Locate the cell with the specified text and output its (X, Y) center coordinate. 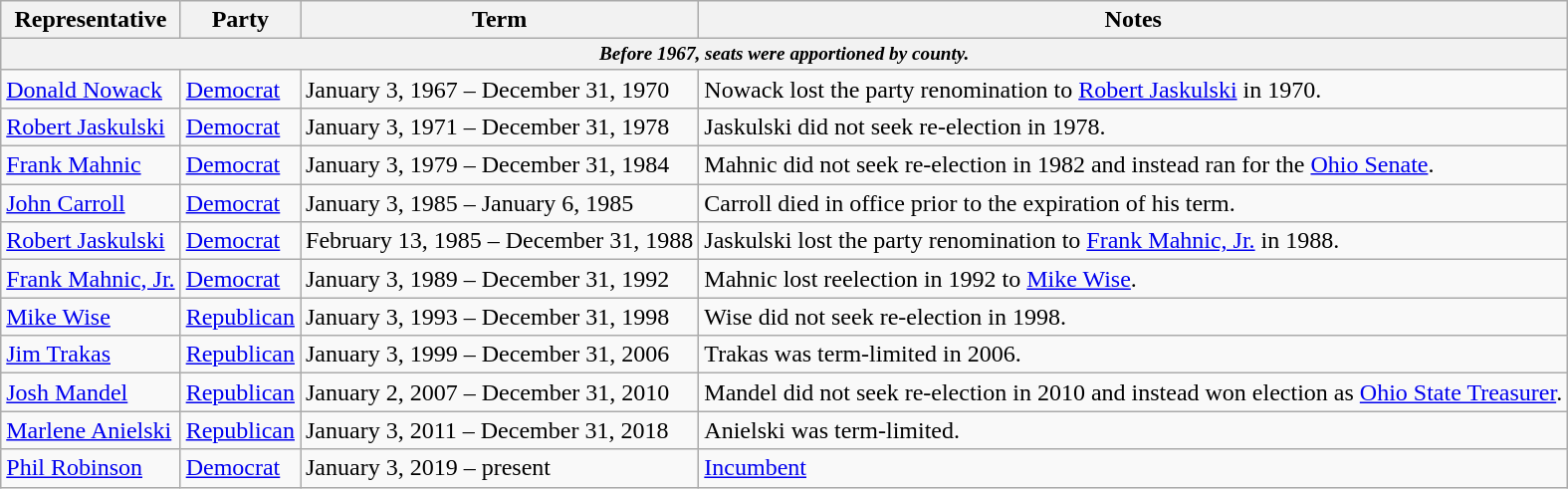
Josh Mandel (91, 392)
February 13, 1985 – December 31, 1988 (500, 241)
Representative (91, 20)
Party (240, 20)
Frank Mahnic (91, 165)
January 3, 1967 – December 31, 1970 (500, 89)
Jaskulski did not seek re-election in 1978. (1133, 127)
Before 1967, seats were apportioned by county. (784, 55)
Incumbent (1133, 468)
Jim Trakas (91, 355)
Jaskulski lost the party renomination to Frank Mahnic, Jr. in 1988. (1133, 241)
January 3, 1979 – December 31, 1984 (500, 165)
John Carroll (91, 203)
January 3, 1999 – December 31, 2006 (500, 355)
Term (500, 20)
Mike Wise (91, 317)
Donald Nowack (91, 89)
Wise did not seek re-election in 1998. (1133, 317)
Notes (1133, 20)
January 3, 1993 – December 31, 1998 (500, 317)
Anielski was term-limited. (1133, 430)
Phil Robinson (91, 468)
Marlene Anielski (91, 430)
January 3, 1971 – December 31, 1978 (500, 127)
January 3, 2011 – December 31, 2018 (500, 430)
Carroll died in office prior to the expiration of his term. (1133, 203)
Frank Mahnic, Jr. (91, 279)
January 3, 1989 – December 31, 1992 (500, 279)
Mandel did not seek re-election in 2010 and instead won election as Ohio State Treasurer. (1133, 392)
Trakas was term-limited in 2006. (1133, 355)
Mahnic lost reelection in 1992 to Mike Wise. (1133, 279)
Nowack lost the party renomination to Robert Jaskulski in 1970. (1133, 89)
January 3, 1985 – January 6, 1985 (500, 203)
January 2, 2007 – December 31, 2010 (500, 392)
January 3, 2019 – present (500, 468)
Mahnic did not seek re-election in 1982 and instead ran for the Ohio Senate. (1133, 165)
